Return the [x, y] coordinate for the center point of the cell that contains the specified text.  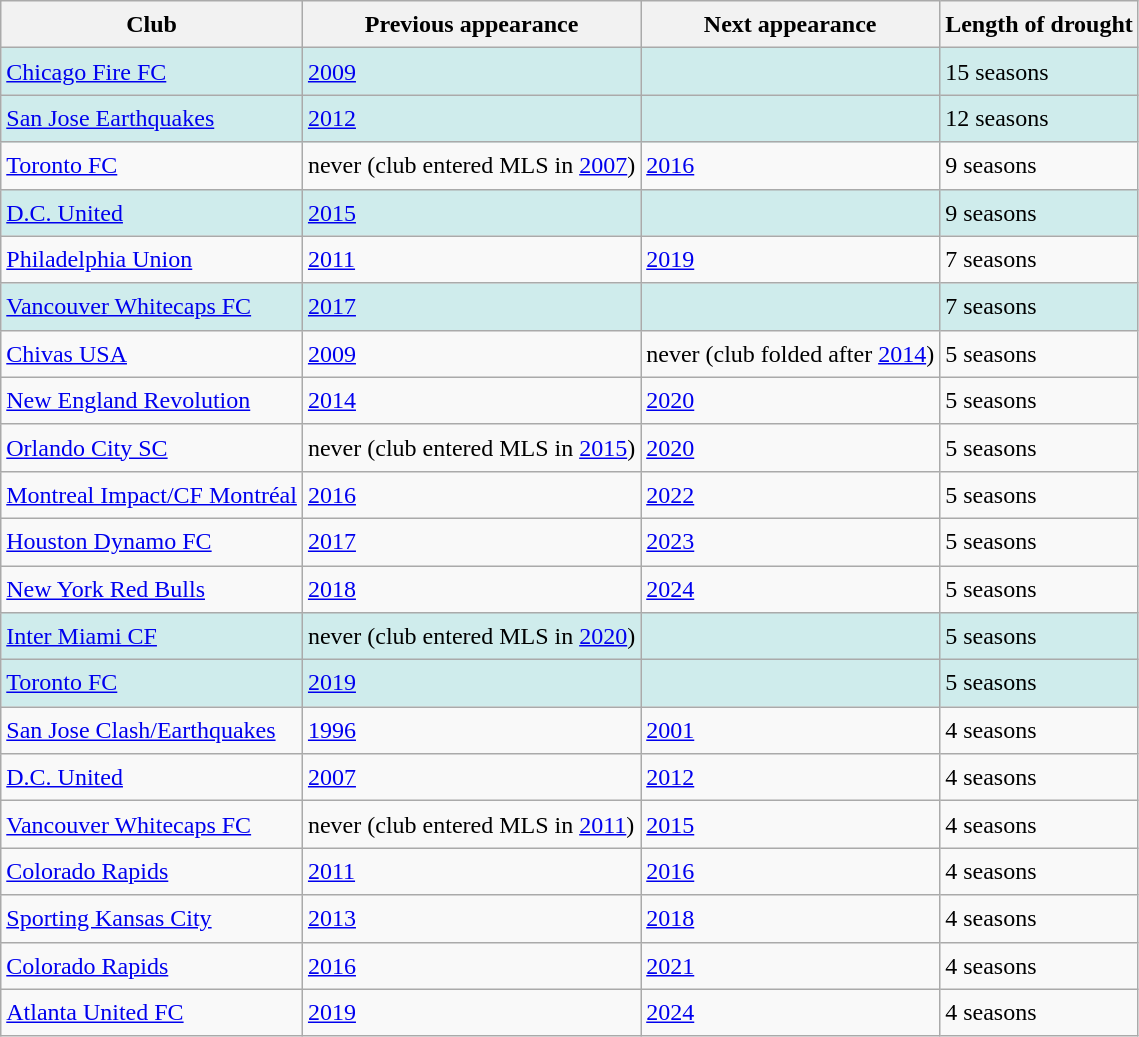
Length of drought [1040, 24]
2014 [471, 400]
15 seasons [1040, 72]
Orlando City SC [152, 448]
New England Revolution [152, 400]
San Jose Clash/Earthquakes [152, 730]
2021 [790, 966]
San Jose Earthquakes [152, 118]
Philadelphia Union [152, 260]
Club [152, 24]
never (club entered MLS in 2007) [471, 166]
Inter Miami CF [152, 636]
2013 [471, 918]
never (club entered MLS in 2011) [471, 824]
Next appearance [790, 24]
Montreal Impact/CF Montréal [152, 494]
Sporting Kansas City [152, 918]
Chivas USA [152, 354]
2022 [790, 494]
2023 [790, 542]
2001 [790, 730]
2007 [471, 778]
New York Red Bulls [152, 590]
12 seasons [1040, 118]
Houston Dynamo FC [152, 542]
never (club folded after 2014) [790, 354]
Chicago Fire FC [152, 72]
Previous appearance [471, 24]
Atlanta United FC [152, 1012]
1996 [471, 730]
never (club entered MLS in 2015) [471, 448]
never (club entered MLS in 2020) [471, 636]
